Locate the cell with the specified text and output its [x, y] center coordinate. 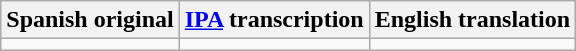
English translation [472, 20]
IPA transcription [274, 20]
Spanish original [90, 20]
